Search for the cell housing the specified text and yield its [x, y] center coordinate. 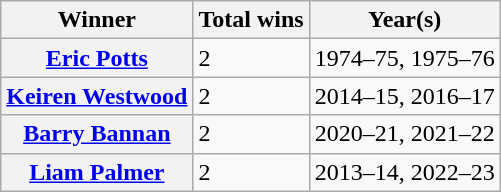
Keiren Westwood [97, 96]
Total wins [251, 20]
2014–15, 2016–17 [404, 96]
Year(s) [404, 20]
Liam Palmer [97, 172]
Eric Potts [97, 58]
Barry Bannan [97, 134]
2020–21, 2021–22 [404, 134]
Winner [97, 20]
2013–14, 2022–23 [404, 172]
1974–75, 1975–76 [404, 58]
